For the text-containing cell, return its midpoint in [X, Y] coordinate format. 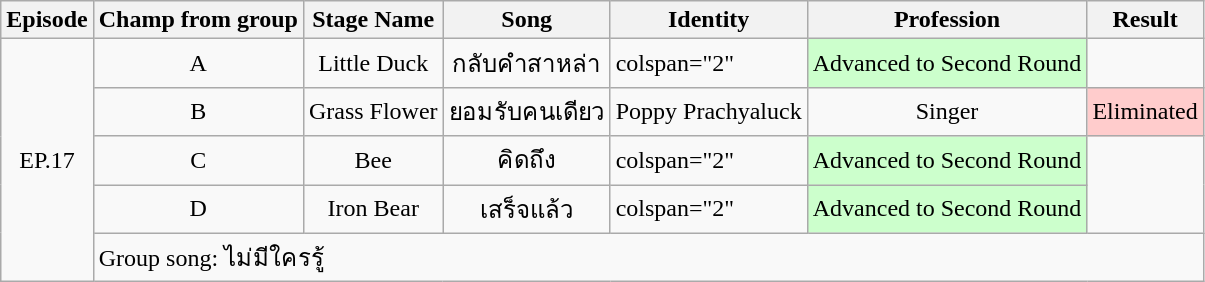
B [198, 112]
EP.17 [47, 160]
Bee [373, 160]
Episode [47, 20]
Champ from group [198, 20]
Result [1145, 20]
Profession [947, 20]
A [198, 64]
Stage Name [373, 20]
Little Duck [373, 64]
Grass Flower [373, 112]
ยอมรับคนเดียว [526, 112]
C [198, 160]
Singer [947, 112]
Eliminated [1145, 112]
Identity [708, 20]
เสร็จแล้ว [526, 208]
คิดถึง [526, 160]
Song [526, 20]
Poppy Prachyaluck [708, 112]
Group song: ไม่มีใครรู้ [648, 258]
D [198, 208]
Iron Bear [373, 208]
กลับคำสาหล่า [526, 64]
